Identify which cell holds the provided text, then report its (x, y) central coordinate. 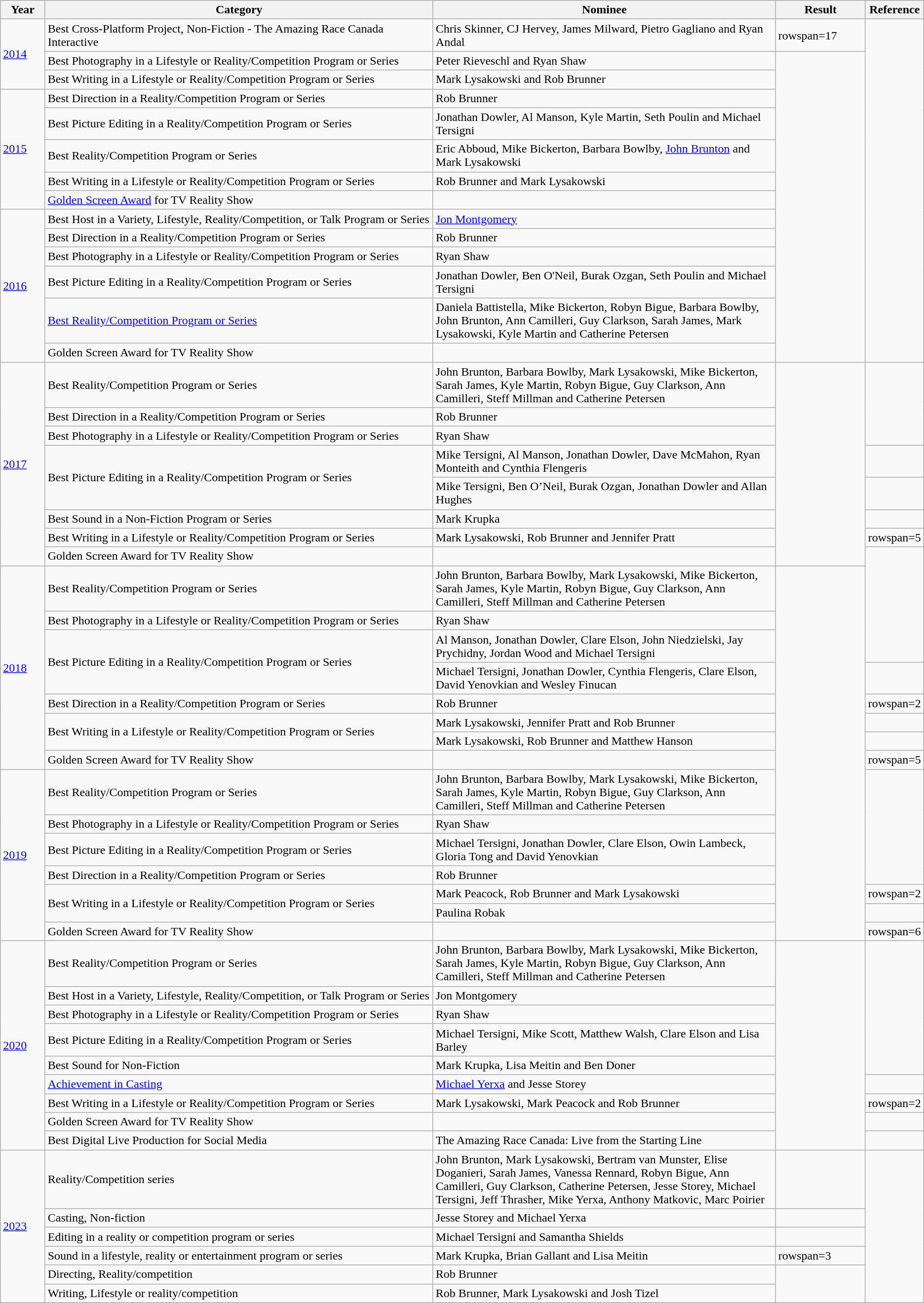
2016 (23, 285)
Sound in a lifestyle, reality or entertainment program or series (239, 1256)
Reference (894, 10)
Year (23, 10)
Paulina Robak (604, 913)
Best Sound for Non-Fiction (239, 1065)
2019 (23, 855)
2017 (23, 464)
Mark Krupka, Brian Gallant and Lisa Meitin (604, 1256)
2014 (23, 54)
Michael Tersigni, Jonathan Dowler, Cynthia Flengeris, Clare Elson, David Yenovkian and Wesley Finucan (604, 678)
Eric Abboud, Mike Bickerton, Barbara Bowlby, John Brunton and Mark Lysakowski (604, 156)
Mark Krupka (604, 519)
Casting, Non-fiction (239, 1218)
Reality/Competition series (239, 1180)
Mike Tersigni, Al Manson, Jonathan Dowler, Dave McMahon, Ryan Monteith and Cynthia Flengeris (604, 461)
Directing, Reality/competition (239, 1274)
Nominee (604, 10)
rowspan=17 (820, 36)
Michael Yerxa and Jesse Storey (604, 1084)
Best Digital Live Production for Social Media (239, 1141)
Peter Rieveschl and Ryan Shaw (604, 61)
Category (239, 10)
2023 (23, 1226)
Mark Lysakowski, Rob Brunner and Jennifer Pratt (604, 537)
Chris Skinner, CJ Hervey, James Milward, Pietro Gagliano and Ryan Andal (604, 36)
Michael Tersigni, Jonathan Dowler, Clare Elson, Owin Lambeck, Gloria Tong and David Yenovkian (604, 850)
Mark Peacock, Rob Brunner and Mark Lysakowski (604, 894)
Jonathan Dowler, Ben O'Neil, Burak Ozgan, Seth Poulin and Michael Tersigni (604, 281)
Mark Krupka, Lisa Meitin and Ben Doner (604, 1065)
Best Sound in a Non-Fiction Program or Series (239, 519)
The Amazing Race Canada: Live from the Starting Line (604, 1141)
Rob Brunner and Mark Lysakowski (604, 181)
Mark Lysakowski and Rob Brunner (604, 79)
Al Manson, Jonathan Dowler, Clare Elson, John Niedzielski, Jay Prychidny, Jordan Wood and Michael Tersigni (604, 646)
rowspan=6 (894, 931)
Michael Tersigni and Samantha Shields (604, 1237)
2018 (23, 667)
2020 (23, 1045)
Mark Lysakowski, Rob Brunner and Matthew Hanson (604, 741)
Michael Tersigni, Mike Scott, Matthew Walsh, Clare Elson and Lisa Barley (604, 1039)
Writing, Lifestyle or reality/competition (239, 1293)
Best Cross-Platform Project, Non-Fiction - The Amazing Race Canada Interactive (239, 36)
Jonathan Dowler, Al Manson, Kyle Martin, Seth Poulin and Michael Tersigni (604, 123)
Mike Tersigni, Ben O’Neil, Burak Ozgan, Jonathan Dowler and Allan Hughes (604, 494)
Mark Lysakowski, Mark Peacock and Rob Brunner (604, 1103)
Result (820, 10)
Editing in a reality or competition program or series (239, 1237)
Achievement in Casting (239, 1084)
rowspan=3 (820, 1256)
Jesse Storey and Michael Yerxa (604, 1218)
Mark Lysakowski, Jennifer Pratt and Rob Brunner (604, 722)
Rob Brunner, Mark Lysakowski and Josh Tizel (604, 1293)
2015 (23, 149)
